Detect which cell encompasses the target text, then output its (X, Y) center coordinate. 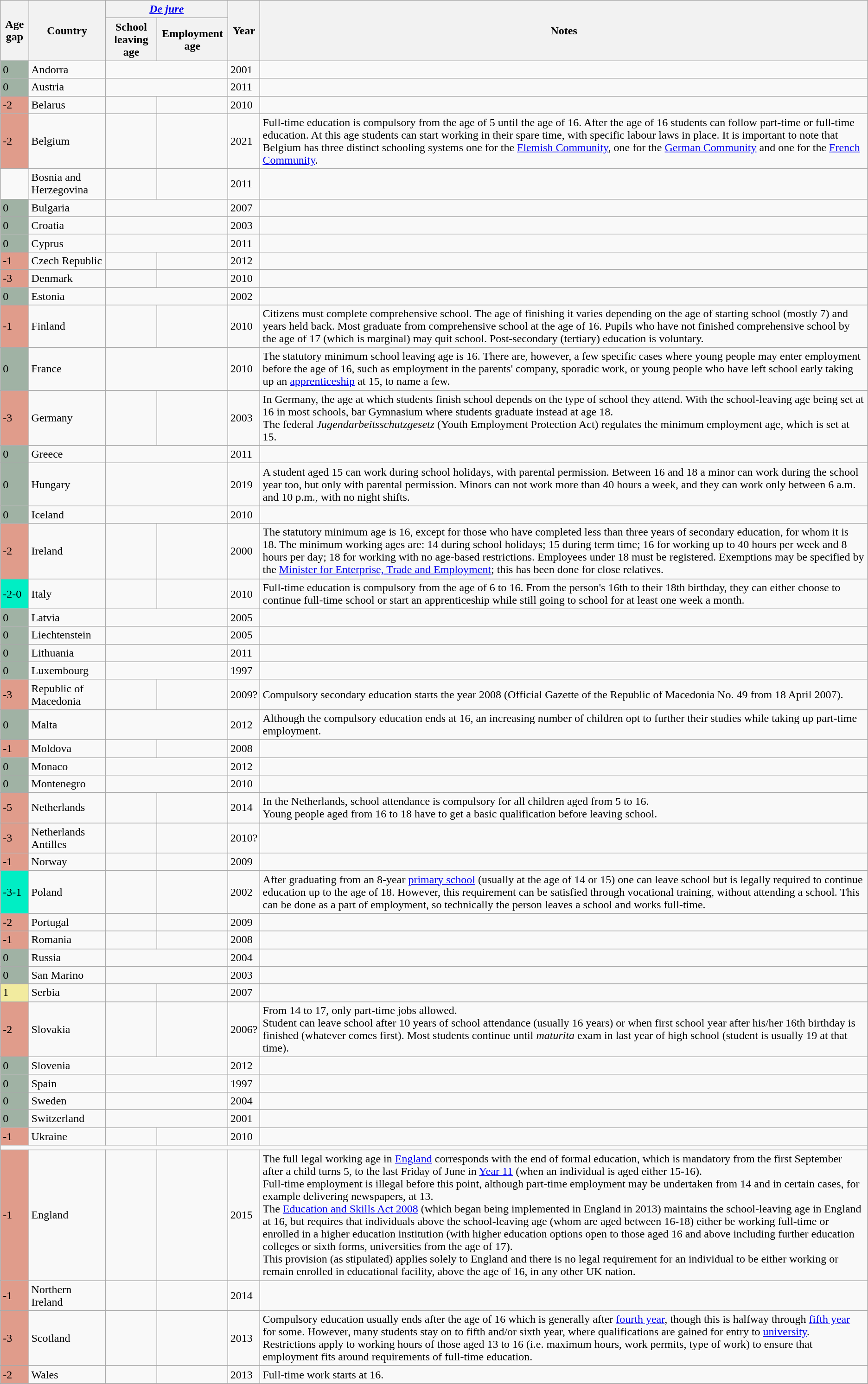
Iceland (67, 515)
Greece (67, 454)
Republic of Macedonia (67, 695)
Slovakia (67, 1029)
Sweden (67, 1101)
Northern Ireland (67, 1295)
2006? (244, 1029)
Lithuania (67, 653)
Norway (67, 862)
2010? (244, 838)
England (67, 1216)
Portugal (67, 922)
Luxembourg (67, 670)
Full-time work starts at 16. (564, 1375)
Belgium (67, 141)
San Marino (67, 975)
Employment age (193, 39)
-3-1 (15, 892)
Compulsory secondary education starts the year 2008 (Official Gazette of the Republic of Macedonia No. 49 from 18 April 2007). (564, 695)
Moldova (67, 748)
Monaco (67, 766)
Slovenia (67, 1065)
Latvia (67, 618)
De jure (166, 9)
Liechtenstein (67, 635)
Wales (67, 1375)
Netherlands (67, 808)
Russia (67, 957)
-5 (15, 808)
-2-0 (15, 593)
Romania (67, 940)
Ukraine (67, 1136)
1 (15, 993)
Austria (67, 87)
Bosnia and Herzegovina (67, 184)
Cyprus (67, 243)
Year (244, 31)
Age gap (15, 31)
School leaving age (131, 39)
Serbia (67, 993)
Belarus (67, 105)
Notes (564, 31)
2009? (244, 695)
Malta (67, 724)
2019 (244, 485)
Croatia (67, 225)
Scotland (67, 1338)
Switzerland (67, 1118)
2021 (244, 141)
Hungary (67, 485)
Germany (67, 418)
Spain (67, 1083)
Czech Republic (67, 261)
Finland (67, 326)
Andorra (67, 70)
2015 (244, 1216)
2000 (244, 551)
Italy (67, 593)
Denmark (67, 278)
Estonia (67, 296)
Poland (67, 892)
Country (67, 31)
Netherlands Antilles (67, 838)
France (67, 369)
Although the compulsory education ends at 16, an increasing number of children opt to further their studies while taking up part-time employment. (564, 724)
Montenegro (67, 784)
Bulgaria (67, 208)
Ireland (67, 551)
